From the cell containing the given text, extract its center point as (x, y) coordinate. 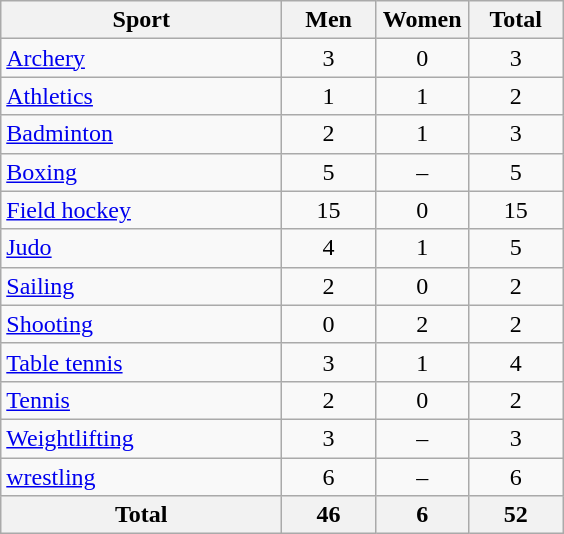
Athletics (142, 96)
Sport (142, 20)
Weightlifting (142, 438)
Boxing (142, 172)
Judo (142, 248)
Shooting (142, 324)
wrestling (142, 477)
Tennis (142, 400)
Men (329, 20)
Field hockey (142, 210)
Women (422, 20)
46 (329, 515)
Badminton (142, 134)
Table tennis (142, 362)
52 (516, 515)
Sailing (142, 286)
Archery (142, 58)
